Return the (x, y) coordinate for the center point of the cell that contains the specified text.  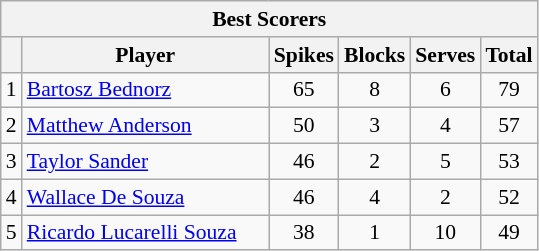
Blocks (374, 55)
Player (146, 55)
65 (304, 90)
57 (508, 126)
Ricardo Lucarelli Souza (146, 233)
52 (508, 197)
Taylor Sander (146, 162)
49 (508, 233)
50 (304, 126)
79 (508, 90)
6 (445, 90)
Matthew Anderson (146, 126)
38 (304, 233)
Serves (445, 55)
Wallace De Souza (146, 197)
8 (374, 90)
10 (445, 233)
53 (508, 162)
Spikes (304, 55)
Bartosz Bednorz (146, 90)
Total (508, 55)
Best Scorers (270, 19)
